Output the (X, Y) coordinate of the center of the cell containing the given text.  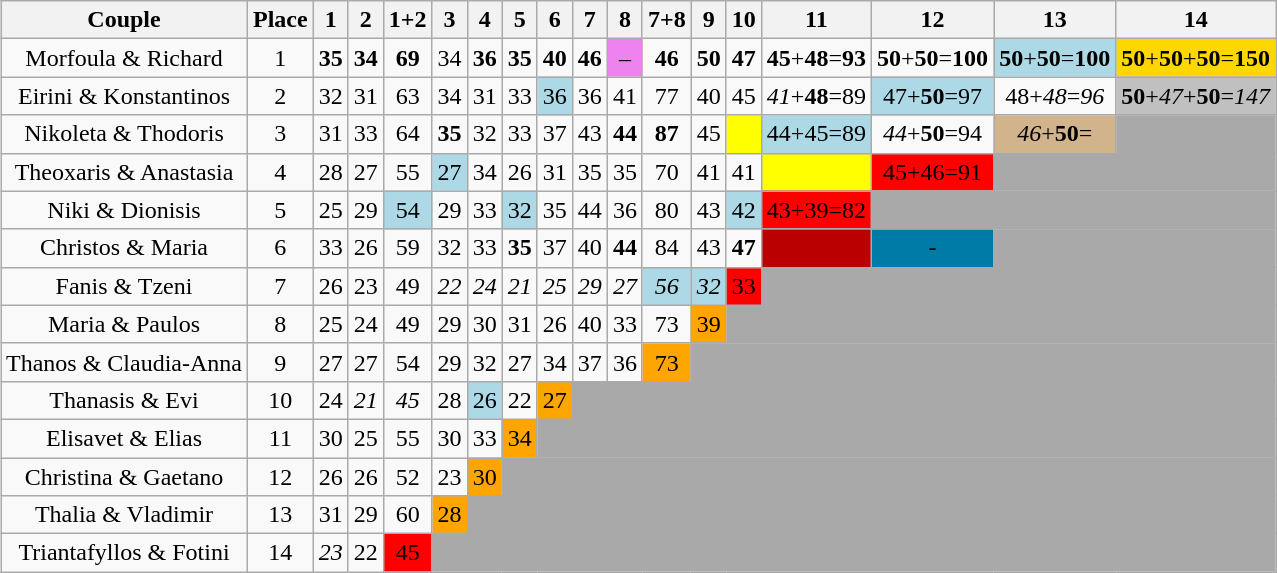
52 (408, 477)
45+46=91 (932, 172)
Maria & Paulos (124, 324)
Place (281, 20)
Eirini & Konstantinos (124, 96)
44+50=94 (932, 134)
Thanasis & Evi (124, 400)
77 (666, 96)
50+47+50=147 (1196, 96)
46+50= (1055, 134)
Niki & Dionisis (124, 210)
Morfoula & Richard (124, 58)
Theoxaris & Anastasia (124, 172)
45+48=93 (816, 58)
– (624, 58)
50+50+50=150 (1196, 58)
Triantafyllos & Fotini (124, 553)
60 (408, 515)
Nikoleta & Thodoris (124, 134)
56 (666, 286)
39 (708, 324)
63 (408, 96)
41+48=89 (816, 96)
Thalia & Vladimir (124, 515)
Fanis & Tzeni (124, 286)
Christina & Gaetano (124, 477)
44+45=89 (816, 134)
69 (408, 58)
Christos & Maria (124, 248)
87 (666, 134)
43+39=82 (816, 210)
- (932, 248)
70 (666, 172)
50 (708, 58)
47+50=97 (932, 96)
42 (744, 210)
84 (666, 248)
Elisavet & Elias (124, 438)
Couple (124, 20)
48+48=96 (1055, 96)
59 (408, 248)
Thanos & Claudia-Anna (124, 362)
1+2 (408, 20)
7+8 (666, 20)
80 (666, 210)
64 (408, 134)
